Locate the cell with the specified text and output its (x, y) center coordinate. 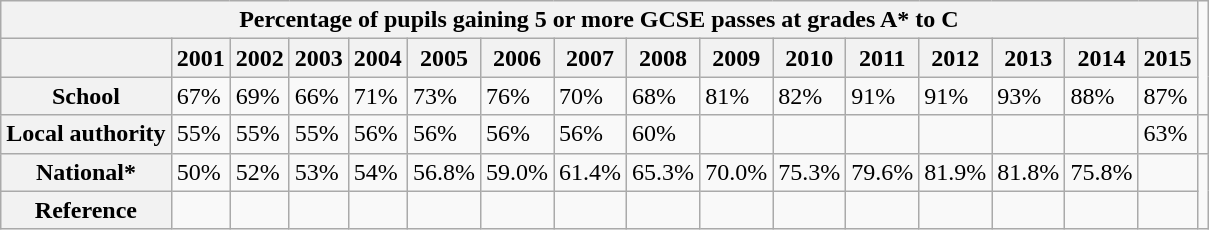
2015 (1168, 58)
88% (1102, 96)
81.8% (1028, 172)
82% (810, 96)
63% (1168, 134)
71% (378, 96)
National* (86, 172)
2004 (378, 58)
79.6% (882, 172)
2010 (810, 58)
Reference (86, 210)
75.3% (810, 172)
81% (736, 96)
2014 (1102, 58)
68% (664, 96)
Percentage of pupils gaining 5 or more GCSE passes at grades A* to C (599, 20)
Local authority (86, 134)
93% (1028, 96)
2006 (516, 58)
2002 (260, 58)
54% (378, 172)
59.0% (516, 172)
60% (664, 134)
52% (260, 172)
65.3% (664, 172)
2009 (736, 58)
2011 (882, 58)
75.8% (1102, 172)
87% (1168, 96)
69% (260, 96)
67% (200, 96)
73% (444, 96)
2005 (444, 58)
81.9% (956, 172)
2007 (590, 58)
70% (590, 96)
2012 (956, 58)
53% (318, 172)
66% (318, 96)
School (86, 96)
56.8% (444, 172)
2008 (664, 58)
2003 (318, 58)
76% (516, 96)
70.0% (736, 172)
50% (200, 172)
2013 (1028, 58)
2001 (200, 58)
61.4% (590, 172)
